Determine the [X, Y] coordinate at the center of the cell enclosing the given text.  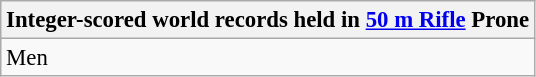
Men [268, 58]
Integer-scored world records held in 50 m Rifle Prone [268, 20]
